For the text-containing cell, return its midpoint in (X, Y) coordinate format. 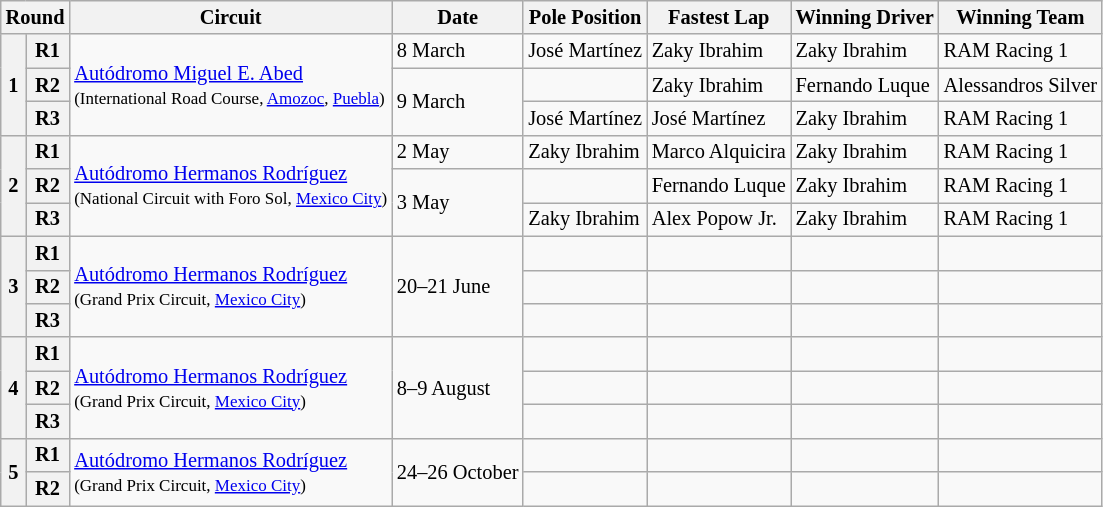
Fastest Lap (719, 17)
Alex Popow Jr. (719, 219)
3 May (458, 202)
2 (14, 186)
Autódromo Hermanos Rodríguez(National Circuit with Foro Sol, Mexico City) (230, 186)
8–9 August (458, 388)
Round (36, 17)
Alessandros Silver (1020, 85)
5 (14, 472)
8 March (458, 51)
2 May (458, 152)
9 March (458, 102)
Autódromo Miguel E. Abed(International Road Course, Amozoc, Puebla) (230, 84)
3 (14, 286)
Pole Position (584, 17)
Winning Driver (865, 17)
1 (14, 84)
Marco Alquicira (719, 152)
Date (458, 17)
4 (14, 388)
Winning Team (1020, 17)
20–21 June (458, 286)
24–26 October (458, 472)
Circuit (230, 17)
